Determine the (X, Y) coordinate at the center of the cell enclosing the given text.  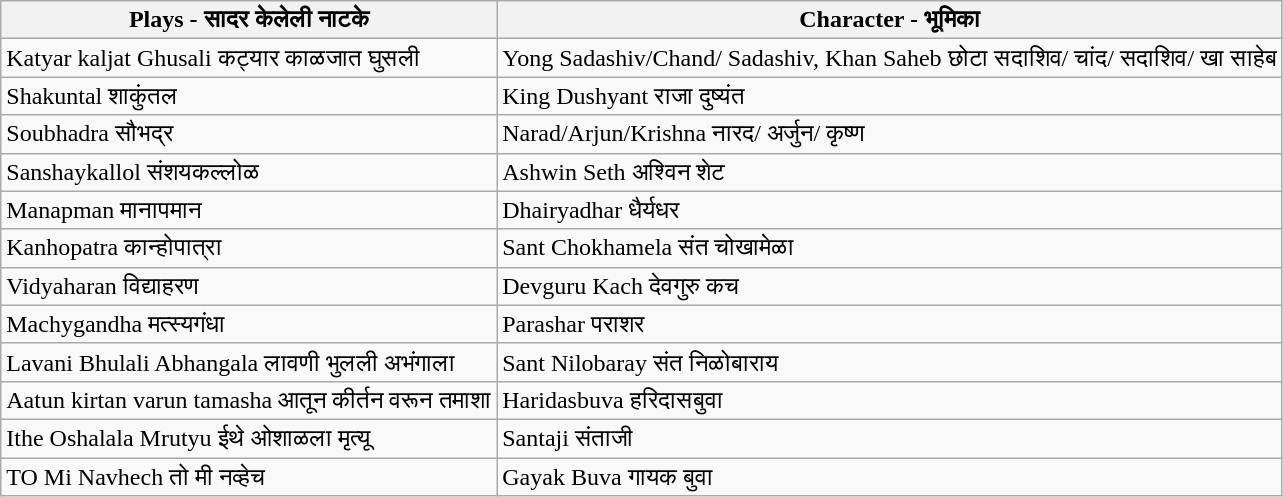
Shakuntal शाकुंतल (249, 96)
Aatun kirtan varun tamasha आतून कीर्तन वरून तमाशा (249, 400)
Kanhopatra कान्होपात्रा (249, 248)
TO Mi Navhech तो मी नव्हेच (249, 477)
Machygandha मत्स्यगंधा (249, 324)
Sanshaykallol संशयकल्लोळ (249, 172)
Parashar पराशर (890, 324)
Narad/Arjun/Krishna नारद/ अर्जुन/ कृष्ण (890, 134)
Santaji संताजी (890, 438)
Soubhadra सौभद्र (249, 134)
Sant Chokhamela संत चोखामेळा (890, 248)
Sant Nilobaray संत निळोबाराय (890, 362)
Devguru Kach देवगुरु कच (890, 286)
Vidyaharan विद्याहरण (249, 286)
Yong Sadashiv/Chand/ Sadashiv, Khan Saheb छोटा सदाशिव/ चांद/ सदाशिव/ खा साहेब (890, 58)
Gayak Buva गायक बुवा (890, 477)
Katyar kaljat Ghusali कट्यार काळजात घुसली (249, 58)
Lavani Bhulali Abhangala लावणी भुलली अभंगाला (249, 362)
Plays - सादर केलेली नाटके (249, 20)
Character - भूमिका (890, 20)
Haridasbuva हरिदासबुवा (890, 400)
King Dushyant राजा दुष्यंत (890, 96)
Ashwin Seth अश्विन शेट (890, 172)
Dhairyadhar धैर्यधर (890, 210)
Manapman मानापमान (249, 210)
Ithe Oshalala Mrutyu ईथे ओशाळला मृत्यू (249, 438)
